Locate the cell with the specified text and output its [X, Y] center coordinate. 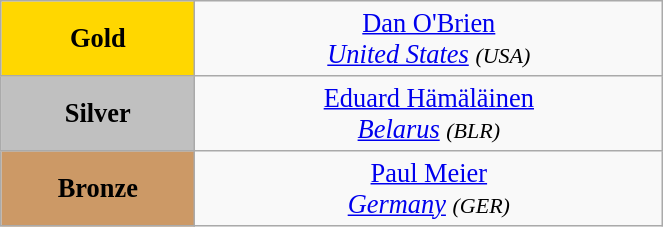
Paul MeierGermany (GER) [429, 188]
Silver [98, 112]
Eduard HämäläinenBelarus (BLR) [429, 112]
Dan O'BrienUnited States (USA) [429, 38]
Gold [98, 38]
Bronze [98, 188]
